From the cell containing the given text, extract its center point as (x, y) coordinate. 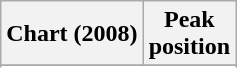
Chart (2008) (72, 34)
Peakposition (189, 34)
